Capture the cell that displays the provided text and extract its (X, Y) central coordinate. 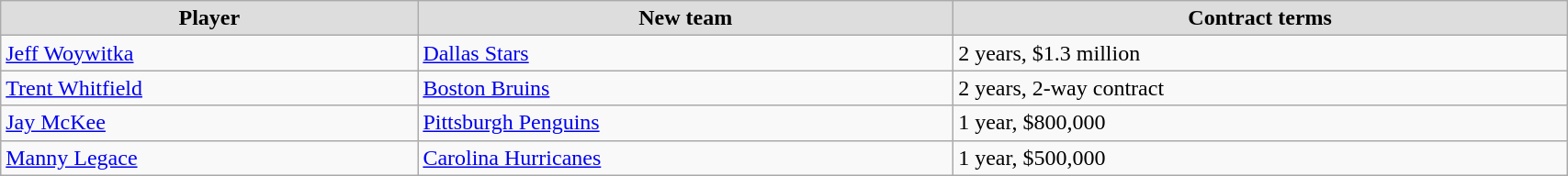
2 years, $1.3 million (1260, 53)
Jeff Woywitka (209, 53)
New team (685, 18)
2 years, 2-way contract (1260, 88)
Manny Legace (209, 158)
Boston Bruins (685, 88)
Trent Whitfield (209, 88)
1 year, $800,000 (1260, 123)
Jay McKee (209, 123)
Carolina Hurricanes (685, 158)
Dallas Stars (685, 53)
Pittsburgh Penguins (685, 123)
1 year, $500,000 (1260, 158)
Player (209, 18)
Contract terms (1260, 18)
